Pinpoint the cell where the given text exists, returning its (x, y) midpoint coordinate. 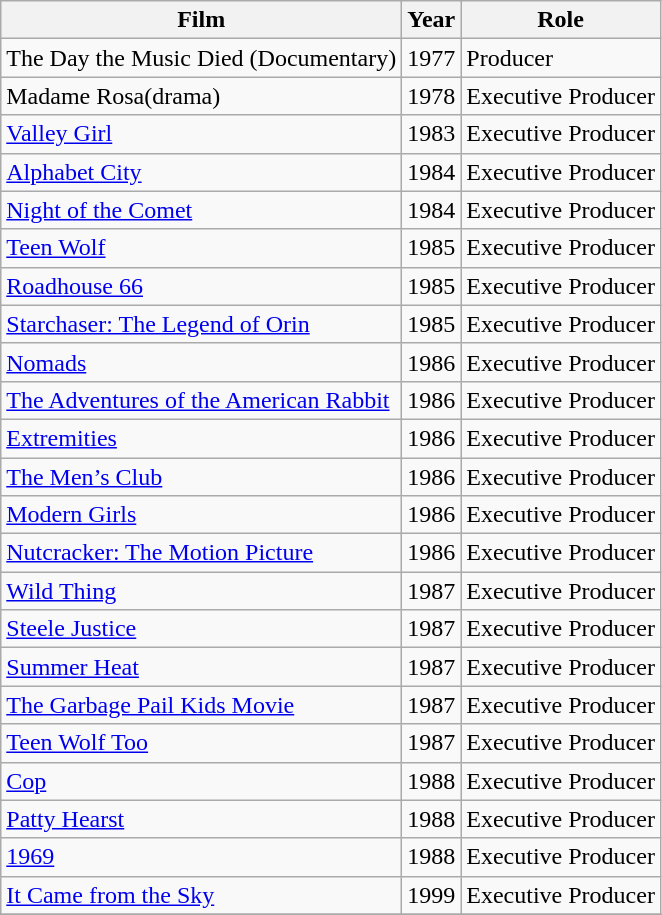
1969 (202, 857)
The Day the Music Died (Documentary) (202, 58)
Alphabet City (202, 172)
Starchaser: The Legend of Orin (202, 324)
Summer Heat (202, 667)
1978 (432, 96)
Night of the Comet (202, 210)
Role (561, 20)
1977 (432, 58)
Roadhouse 66 (202, 286)
Teen Wolf Too (202, 743)
1999 (432, 895)
The Adventures of the American Rabbit (202, 400)
Modern Girls (202, 515)
1983 (432, 134)
Madame Rosa(drama) (202, 96)
Cop (202, 781)
Wild Thing (202, 591)
Year (432, 20)
Teen Wolf (202, 248)
Extremities (202, 438)
Valley Girl (202, 134)
The Men’s Club (202, 477)
Patty Hearst (202, 819)
Nomads (202, 362)
Producer (561, 58)
It Came from the Sky (202, 895)
Nutcracker: The Motion Picture (202, 553)
Film (202, 20)
The Garbage Pail Kids Movie (202, 705)
Steele Justice (202, 629)
